Provide the (X, Y) coordinate of the cell's center where the given text is located.  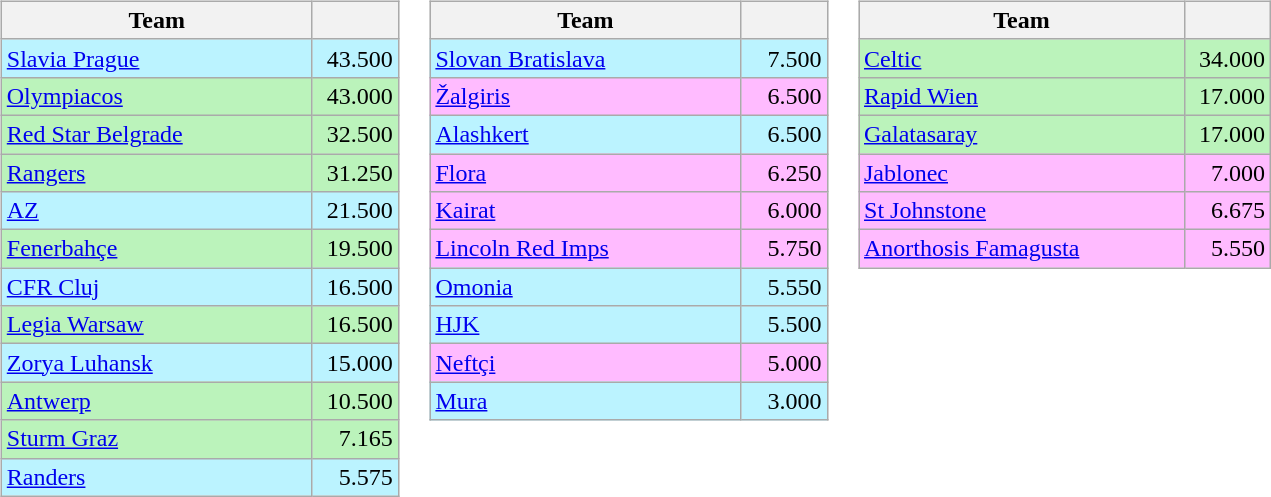
St Johnstone (1021, 211)
CFR Cluj (156, 287)
Jablonec (1021, 173)
Randers (156, 477)
Rangers (156, 173)
Red Star Belgrade (156, 134)
5.500 (784, 325)
6.675 (1228, 211)
Olympiacos (156, 96)
Lincoln Red Imps (586, 249)
Neftçi (586, 363)
15.000 (355, 363)
7.500 (784, 58)
5.575 (355, 477)
Legia Warsaw (156, 325)
3.000 (784, 401)
10.500 (355, 401)
Slovan Bratislava (586, 58)
Alashkert (586, 134)
Anorthosis Famagusta (1021, 249)
AZ (156, 211)
Rapid Wien (1021, 96)
Sturm Graz (156, 439)
Galatasaray (1021, 134)
31.250 (355, 173)
Kairat (586, 211)
34.000 (1228, 58)
Flora (586, 173)
43.000 (355, 96)
Mura (586, 401)
7.000 (1228, 173)
19.500 (355, 249)
5.000 (784, 363)
Zorya Luhansk (156, 363)
6.250 (784, 173)
HJK (586, 325)
Celtic (1021, 58)
43.500 (355, 58)
21.500 (355, 211)
6.000 (784, 211)
Omonia (586, 287)
5.750 (784, 249)
Žalgiris (586, 96)
Antwerp (156, 401)
Slavia Prague (156, 58)
7.165 (355, 439)
32.500 (355, 134)
Fenerbahçe (156, 249)
